Pinpoint the cell where the given text exists, returning its (x, y) midpoint coordinate. 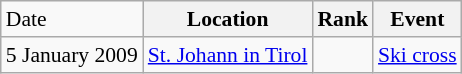
Location (228, 19)
Event (418, 19)
St. Johann in Tirol (228, 55)
5 January 2009 (72, 55)
Rank (342, 19)
Date (72, 19)
Ski cross (418, 55)
